Capture the cell that displays the provided text and extract its (x, y) central coordinate. 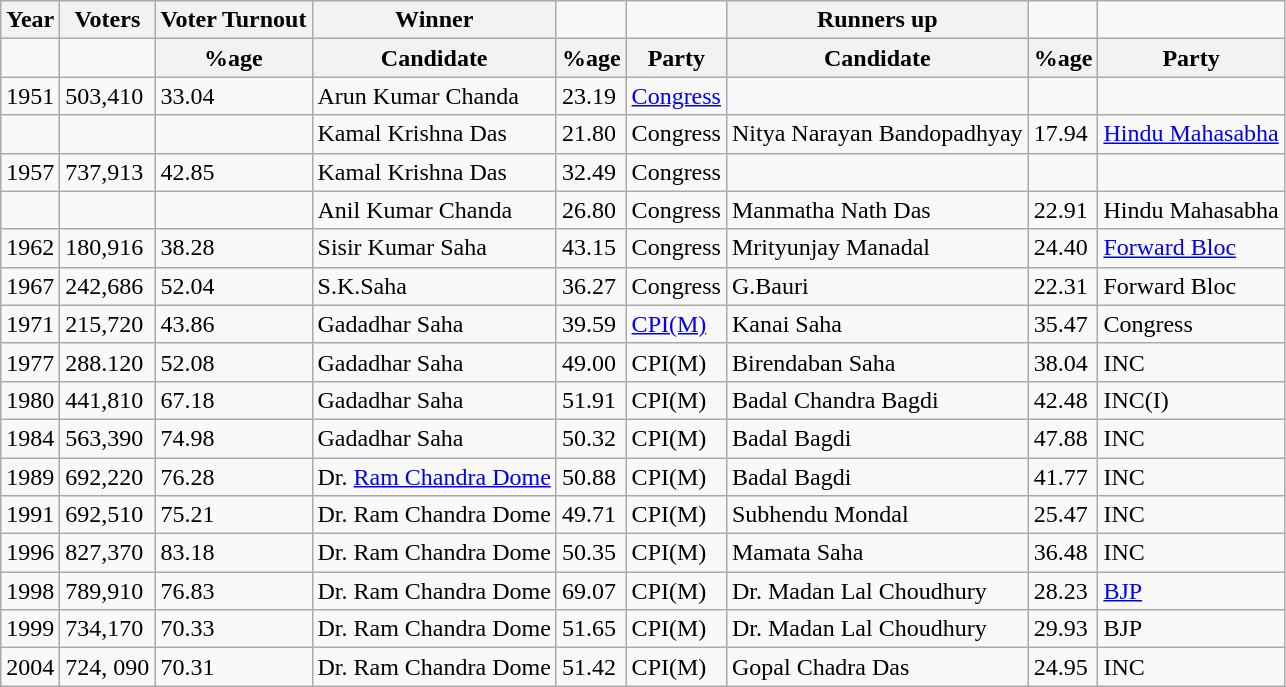
692,510 (108, 515)
50.35 (591, 553)
180,916 (108, 248)
1999 (30, 629)
50.32 (591, 438)
Birendaban Saha (877, 362)
49.71 (591, 515)
38.04 (1063, 362)
21.80 (591, 134)
737,913 (108, 172)
1951 (30, 96)
1984 (30, 438)
Anil Kumar Chanda (434, 210)
563,390 (108, 438)
Sisir Kumar Saha (434, 248)
43.86 (234, 324)
43.15 (591, 248)
215,720 (108, 324)
39.59 (591, 324)
Mamata Saha (877, 553)
1980 (30, 400)
26.80 (591, 210)
Gopal Chadra Das (877, 667)
1996 (30, 553)
1971 (30, 324)
441,810 (108, 400)
70.31 (234, 667)
28.23 (1063, 591)
1977 (30, 362)
827,370 (108, 553)
G.Bauri (877, 286)
25.47 (1063, 515)
692,220 (108, 477)
35.47 (1063, 324)
22.31 (1063, 286)
49.00 (591, 362)
242,686 (108, 286)
36.27 (591, 286)
734,170 (108, 629)
1962 (30, 248)
50.88 (591, 477)
22.91 (1063, 210)
67.18 (234, 400)
1998 (30, 591)
75.21 (234, 515)
33.04 (234, 96)
1967 (30, 286)
70.33 (234, 629)
Kanai Saha (877, 324)
1991 (30, 515)
47.88 (1063, 438)
24.40 (1063, 248)
42.85 (234, 172)
23.19 (591, 96)
S.K.Saha (434, 286)
Badal Chandra Bagdi (877, 400)
38.28 (234, 248)
Arun Kumar Chanda (434, 96)
41.77 (1063, 477)
789,910 (108, 591)
52.08 (234, 362)
1957 (30, 172)
503,410 (108, 96)
17.94 (1063, 134)
51.42 (591, 667)
76.83 (234, 591)
Runners up (877, 20)
Subhendu Mondal (877, 515)
32.49 (591, 172)
51.65 (591, 629)
36.48 (1063, 553)
Voters (108, 20)
Voter Turnout (234, 20)
83.18 (234, 553)
Year (30, 20)
724, 090 (108, 667)
24.95 (1063, 667)
2004 (30, 667)
74.98 (234, 438)
INC(I) (1191, 400)
Winner (434, 20)
29.93 (1063, 629)
288.120 (108, 362)
Nitya Narayan Bandopadhyay (877, 134)
42.48 (1063, 400)
Mrityunjay Manadal (877, 248)
1989 (30, 477)
76.28 (234, 477)
51.91 (591, 400)
52.04 (234, 286)
Manmatha Nath Das (877, 210)
69.07 (591, 591)
